Scan for the cell matching the given text and deliver its (x, y) coordinate at center. 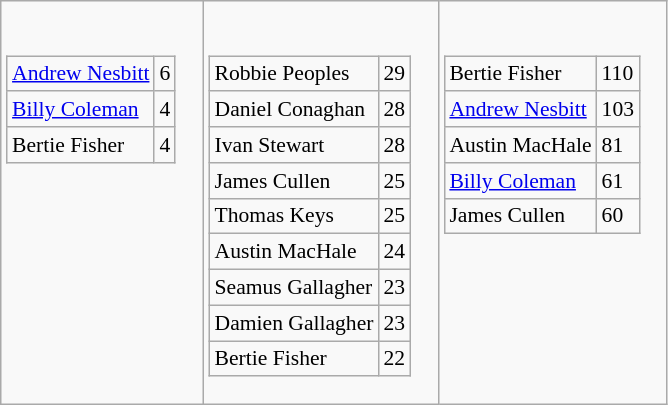
24 (394, 252)
Seamus Gallagher (294, 287)
61 (618, 180)
81 (618, 145)
103 (618, 109)
Thomas Keys (294, 216)
Andrew Nesbitt 6 Billy Coleman 4 Bertie Fisher 4 (102, 202)
Damien Gallagher (294, 323)
Ivan Stewart (294, 145)
Daniel Conaghan (294, 109)
6 (164, 74)
Robbie Peoples (294, 74)
Bertie Fisher 110 Andrew Nesbitt 103 Austin MacHale 81 Billy Coleman 61 James Cullen 60 (552, 202)
60 (618, 216)
22 (394, 359)
110 (618, 74)
29 (394, 74)
